Locate the cell with the specified text and output its (x, y) center coordinate. 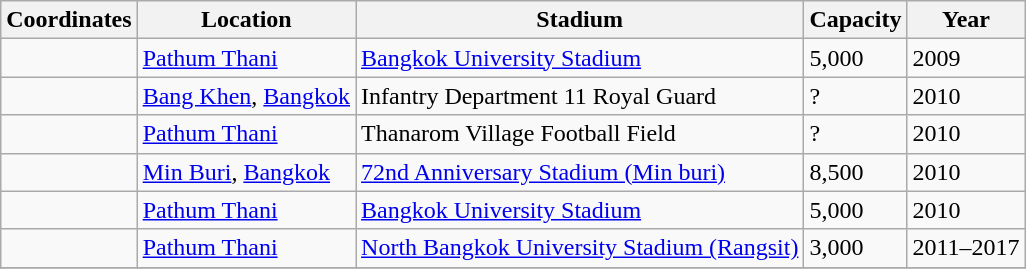
2009 (966, 58)
Thanarom Village Football Field (580, 134)
Infantry Department 11 Royal Guard (580, 96)
Location (246, 20)
North Bangkok University Stadium (Rangsit) (580, 248)
2011–2017 (966, 248)
3,000 (856, 248)
Year (966, 20)
Capacity (856, 20)
Bang Khen, Bangkok (246, 96)
Stadium (580, 20)
Min Buri, Bangkok (246, 172)
72nd Anniversary Stadium (Min buri) (580, 172)
8,500 (856, 172)
Coordinates (69, 20)
